Determine the [X, Y] coordinate at the center of the cell enclosing the given text.  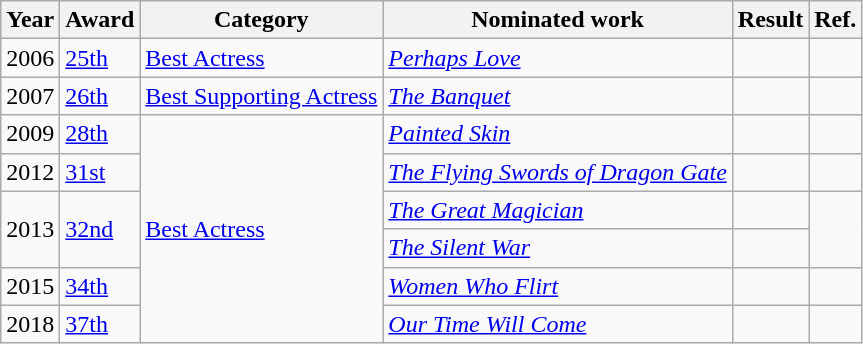
Nominated work [558, 20]
Painted Skin [558, 134]
The Banquet [558, 96]
28th [100, 134]
34th [100, 286]
Our Time Will Come [558, 324]
2012 [30, 172]
37th [100, 324]
The Silent War [558, 248]
Women Who Flirt [558, 286]
31st [100, 172]
2015 [30, 286]
The Great Magician [558, 210]
Year [30, 20]
2018 [30, 324]
Category [262, 20]
Best Supporting Actress [262, 96]
2013 [30, 229]
Perhaps Love [558, 58]
25th [100, 58]
2006 [30, 58]
2009 [30, 134]
2007 [30, 96]
32nd [100, 229]
Ref. [836, 20]
The Flying Swords of Dragon Gate [558, 172]
26th [100, 96]
Award [100, 20]
Result [770, 20]
